Pinpoint the cell where the given text exists, returning its (x, y) midpoint coordinate. 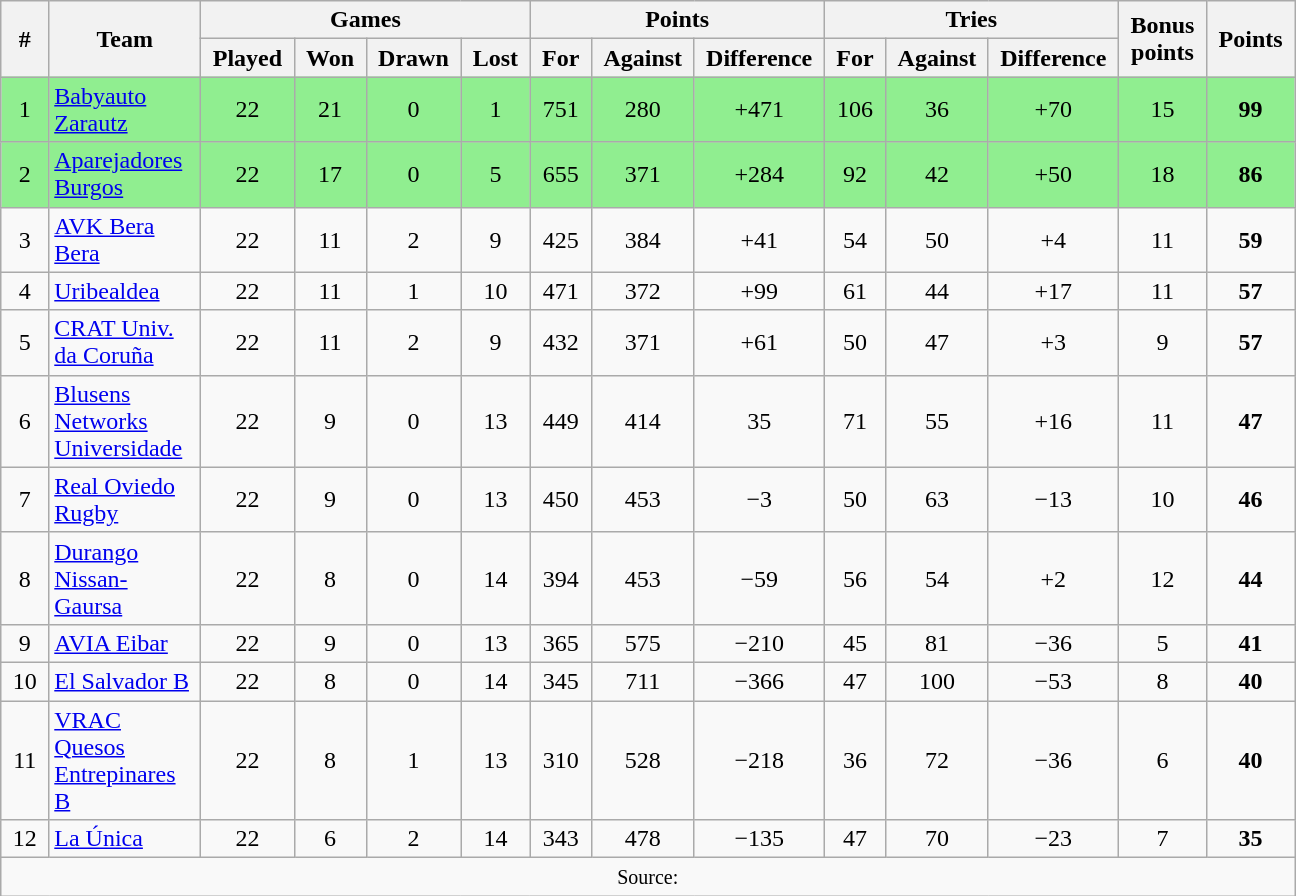
Aparejadores Burgos (125, 174)
41 (1250, 643)
Lost (496, 58)
15 (1162, 110)
AVK Bera Bera (125, 240)
21 (330, 110)
−53 (1053, 681)
414 (642, 421)
+284 (759, 174)
449 (560, 421)
Uribealdea (125, 291)
81 (938, 643)
711 (642, 681)
+50 (1053, 174)
+16 (1053, 421)
−366 (759, 681)
372 (642, 291)
Won (330, 58)
86 (1250, 174)
655 (560, 174)
46 (1250, 500)
425 (560, 240)
3 (25, 240)
45 (854, 643)
Babyauto Zarautz (125, 110)
+99 (759, 291)
Source: (648, 877)
Drawn (414, 58)
+70 (1053, 110)
Durango Nissan-Gaursa (125, 578)
18 (1162, 174)
56 (854, 578)
92 (854, 174)
4 (25, 291)
394 (560, 578)
343 (560, 839)
365 (560, 643)
# (25, 39)
+4 (1053, 240)
106 (854, 110)
99 (1250, 110)
−3 (759, 500)
432 (560, 342)
Played (248, 58)
Games (366, 20)
La Única (125, 839)
Team (125, 39)
450 (560, 500)
+2 (1053, 578)
+61 (759, 342)
VRAC Quesos Entrepinares B (125, 760)
17 (330, 174)
384 (642, 240)
71 (854, 421)
−218 (759, 760)
Bonuspoints (1162, 39)
751 (560, 110)
Real Oviedo Rugby (125, 500)
Tries (971, 20)
+17 (1053, 291)
59 (1250, 240)
−23 (1053, 839)
42 (938, 174)
AVIA Eibar (125, 643)
+41 (759, 240)
Blusens Networks Universidade (125, 421)
+3 (1053, 342)
CRAT Univ. da Coruña (125, 342)
−135 (759, 839)
55 (938, 421)
+471 (759, 110)
72 (938, 760)
−210 (759, 643)
280 (642, 110)
345 (560, 681)
528 (642, 760)
100 (938, 681)
61 (854, 291)
−59 (759, 578)
478 (642, 839)
70 (938, 839)
310 (560, 760)
471 (560, 291)
−13 (1053, 500)
El Salvador B (125, 681)
575 (642, 643)
63 (938, 500)
